Return (X, Y) of the center of cell containing provided text 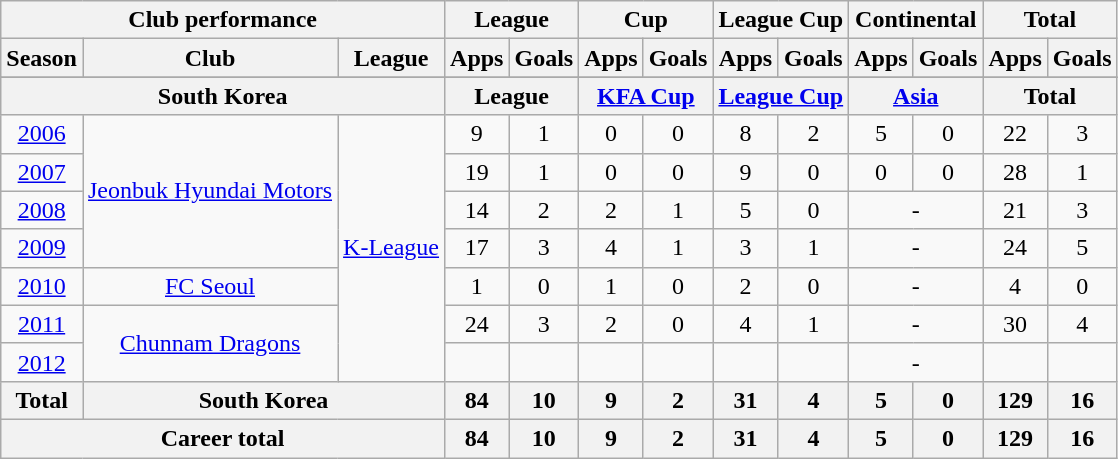
Continental (916, 20)
22 (1015, 134)
2012 (42, 362)
2011 (42, 324)
2009 (42, 248)
2006 (42, 134)
K-League (392, 248)
Cup (646, 20)
Chunnam Dragons (210, 343)
Club performance (223, 20)
Season (42, 58)
FC Seoul (210, 286)
17 (477, 248)
8 (746, 134)
Club (210, 58)
Asia (916, 96)
KFA Cup (646, 96)
Jeonbuk Hyundai Motors (210, 191)
21 (1015, 210)
30 (1015, 324)
14 (477, 210)
2007 (42, 172)
19 (477, 172)
2008 (42, 210)
2010 (42, 286)
28 (1015, 172)
Career total (223, 438)
